Scan for the cell matching the given text and deliver its (x, y) coordinate at center. 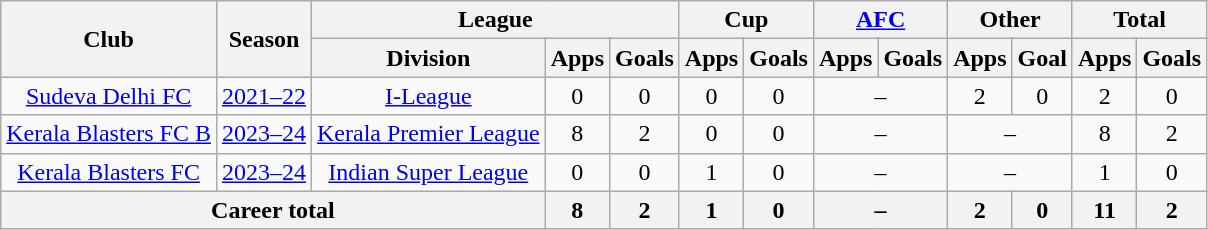
Cup (746, 20)
Division (429, 58)
Kerala Premier League (429, 134)
Other (1010, 20)
Total (1139, 20)
AFC (880, 20)
2021–22 (264, 96)
Kerala Blasters FC B (109, 134)
11 (1104, 210)
Indian Super League (429, 172)
League (496, 20)
Goal (1042, 58)
I-League (429, 96)
Kerala Blasters FC (109, 172)
Season (264, 39)
Club (109, 39)
Career total (273, 210)
Sudeva Delhi FC (109, 96)
